For the text-containing cell, return its midpoint in (X, Y) coordinate format. 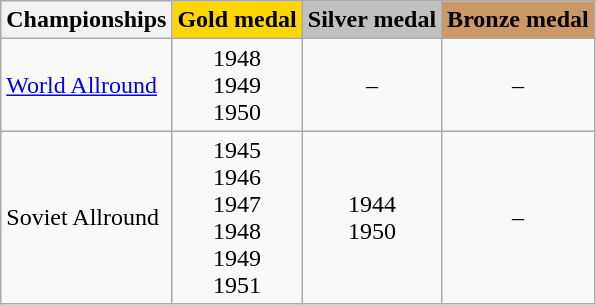
Championships (86, 20)
Silver medal (372, 20)
World Allround (86, 85)
1944 1950 (372, 218)
1945 1946 1947 1948 1949 1951 (237, 218)
Gold medal (237, 20)
1948 1949 1950 (237, 85)
Soviet Allround (86, 218)
Bronze medal (518, 20)
